Capture the cell that displays the provided text and extract its (x, y) central coordinate. 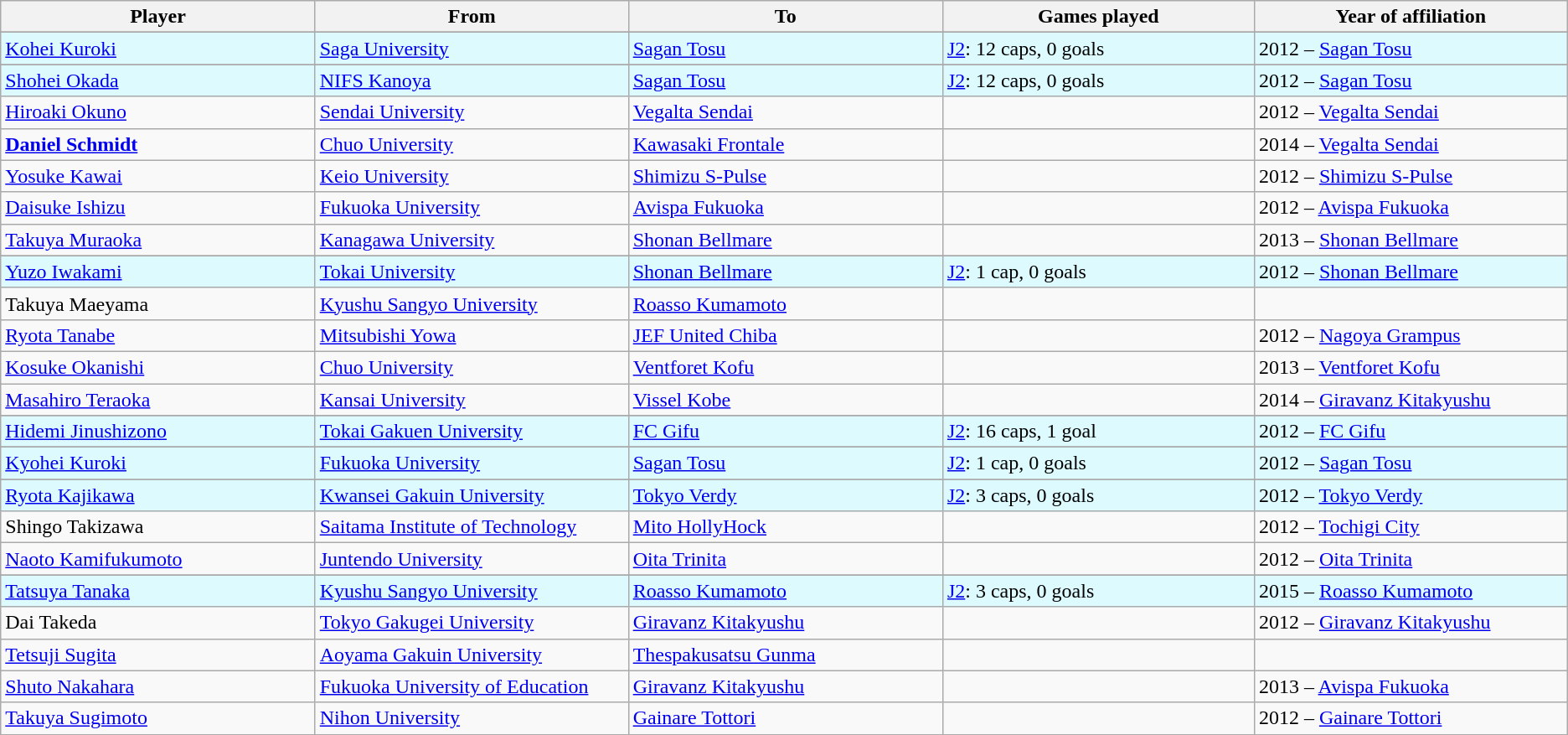
Kanagawa University (472, 240)
Player (157, 17)
Oita Trinita (786, 559)
Ventforet Kofu (786, 367)
2013 – Avispa Fukuoka (1411, 686)
Kansai University (472, 400)
Tatsuya Tanaka (157, 591)
Keio University (472, 176)
Naoto Kamifukumoto (157, 559)
Tokai Gakuen University (472, 432)
Aoyama Gakuin University (472, 655)
Takuya Sugimoto (157, 718)
2012 – Avispa Fukuoka (1411, 208)
Juntendo University (472, 559)
Tokyo Gakugei University (472, 623)
2013 – Shonan Bellmare (1411, 240)
2014 – Giravanz Kitakyushu (1411, 400)
Vissel Kobe (786, 400)
Yuzo Iwakami (157, 272)
Vegalta Sendai (786, 112)
2014 – Vegalta Sendai (1411, 144)
Kyohei Kuroki (157, 463)
2015 – Roasso Kumamoto (1411, 591)
Takuya Muraoka (157, 240)
Shimizu S-Pulse (786, 176)
Mito HollyHock (786, 527)
Year of affiliation (1411, 17)
Kawasaki Frontale (786, 144)
Daniel Schmidt (157, 144)
Daisuke Ishizu (157, 208)
From (472, 17)
Kosuke Okanishi (157, 367)
J2: 16 caps, 1 goal (1098, 432)
Kohei Kuroki (157, 49)
Tetsuji Sugita (157, 655)
To (786, 17)
2012 – Oita Trinita (1411, 559)
Takuya Maeyama (157, 303)
Tokyo Verdy (786, 495)
Nihon University (472, 718)
Sendai University (472, 112)
2012 – Tokyo Verdy (1411, 495)
Shingo Takizawa (157, 527)
Shohei Okada (157, 80)
Saga University (472, 49)
2012 – Nagoya Grampus (1411, 335)
Tokai University (472, 272)
2012 – Shimizu S-Pulse (1411, 176)
2012 – Shonan Bellmare (1411, 272)
Avispa Fukuoka (786, 208)
Dai Takeda (157, 623)
2013 – Ventforet Kofu (1411, 367)
Shuto Nakahara (157, 686)
2012 – Giravanz Kitakyushu (1411, 623)
Hiroaki Okuno (157, 112)
Games played (1098, 17)
Mitsubishi Yowa (472, 335)
Thespakusatsu Gunma (786, 655)
Saitama Institute of Technology (472, 527)
Ryota Kajikawa (157, 495)
2012 – Gainare Tottori (1411, 718)
Yosuke Kawai (157, 176)
2012 – Vegalta Sendai (1411, 112)
2012 – Tochigi City (1411, 527)
JEF United Chiba (786, 335)
2012 – FC Gifu (1411, 432)
Ryota Tanabe (157, 335)
Gainare Tottori (786, 718)
FC Gifu (786, 432)
Kwansei Gakuin University (472, 495)
Masahiro Teraoka (157, 400)
Hidemi Jinushizono (157, 432)
Fukuoka University of Education (472, 686)
NIFS Kanoya (472, 80)
